Pinpoint the cell where the given text exists, returning its (X, Y) midpoint coordinate. 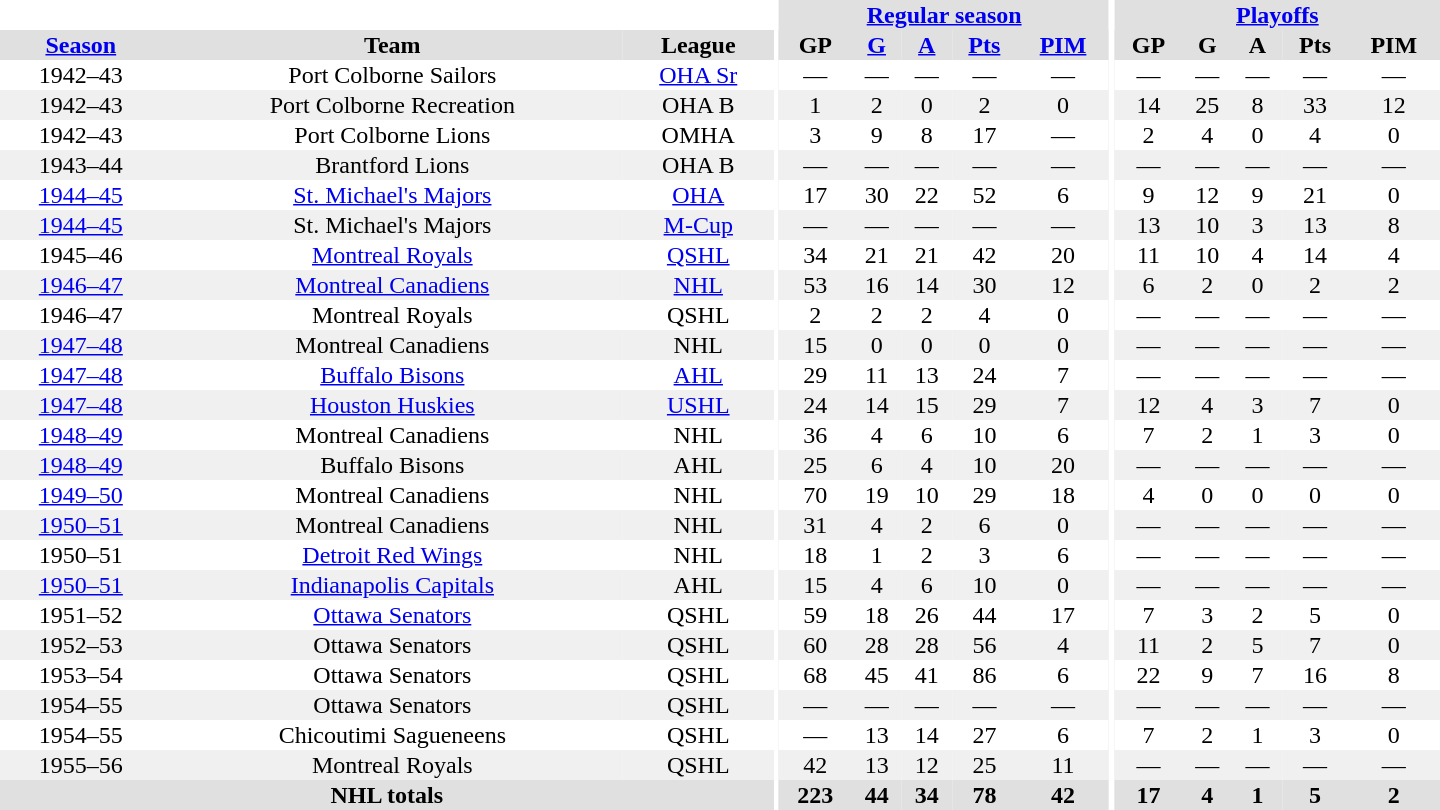
19 (877, 495)
56 (984, 645)
NHL totals (387, 795)
1951–52 (81, 615)
Chicoutimi Sagueneens (392, 735)
68 (815, 675)
31 (815, 525)
USHL (698, 405)
Port Colborne Recreation (392, 105)
52 (984, 195)
OHA (698, 195)
Season (81, 45)
36 (815, 435)
OHA Sr (698, 75)
26 (927, 615)
1949–50 (81, 495)
1945–46 (81, 255)
M-Cup (698, 225)
53 (815, 285)
60 (815, 645)
27 (984, 735)
Indianapolis Capitals (392, 585)
33 (1316, 105)
223 (815, 795)
78 (984, 795)
1955–56 (81, 765)
Port Colborne Sailors (392, 75)
59 (815, 615)
Brantford Lions (392, 165)
45 (877, 675)
Detroit Red Wings (392, 555)
1953–54 (81, 675)
Playoffs (1278, 15)
1952–53 (81, 645)
League (698, 45)
86 (984, 675)
Port Colborne Lions (392, 135)
Regular season (944, 15)
1943–44 (81, 165)
OMHA (698, 135)
Houston Huskies (392, 405)
Team (392, 45)
41 (927, 675)
70 (815, 495)
